Detect which cell encompasses the target text, then output its (X, Y) center coordinate. 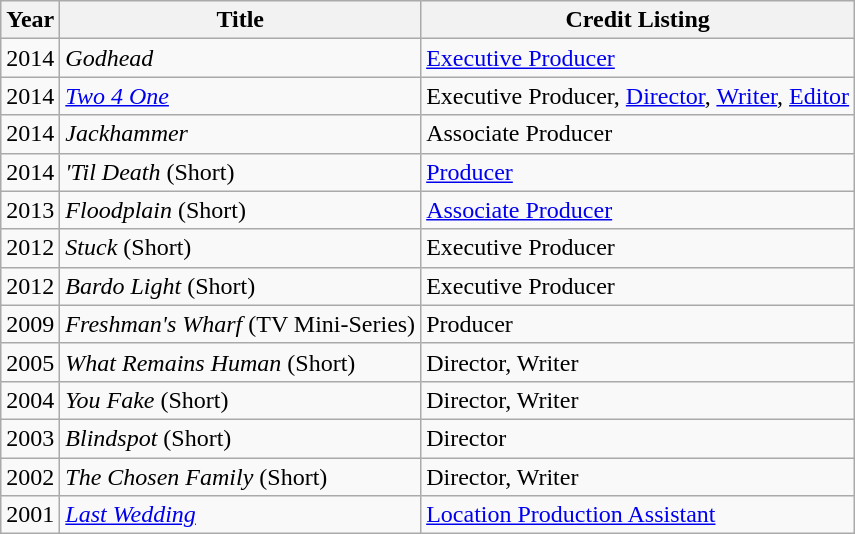
Title (240, 20)
Jackhammer (240, 134)
2003 (30, 438)
Freshman's Wharf (TV Mini-Series) (240, 324)
Godhead (240, 58)
2009 (30, 324)
Director (638, 438)
The Chosen Family (Short) (240, 477)
2004 (30, 400)
Last Wedding (240, 515)
Stuck (Short) (240, 248)
Two 4 One (240, 96)
Credit Listing (638, 20)
Blindspot (Short) (240, 438)
2001 (30, 515)
Year (30, 20)
2013 (30, 210)
You Fake (Short) (240, 400)
'Til Death (Short) (240, 172)
Location Production Assistant (638, 515)
What Remains Human (Short) (240, 362)
2002 (30, 477)
Bardo Light (Short) (240, 286)
2005 (30, 362)
Floodplain (Short) (240, 210)
Executive Producer, Director, Writer, Editor (638, 96)
